Detect which cell encompasses the target text, then output its [X, Y] center coordinate. 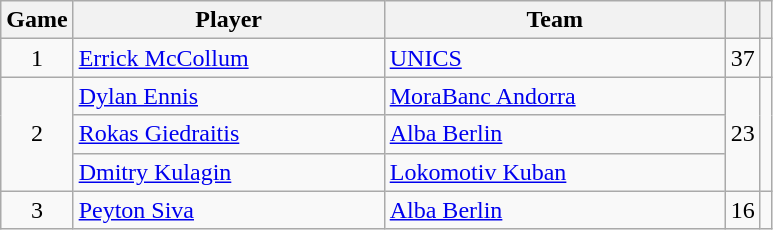
UNICS [554, 58]
MoraBanc Andorra [554, 96]
Dylan Ennis [228, 96]
37 [742, 58]
Rokas Giedraitis [228, 134]
3 [37, 210]
1 [37, 58]
Player [228, 20]
Peyton Siva [228, 210]
23 [742, 134]
Dmitry Kulagin [228, 172]
Errick McCollum [228, 58]
Lokomotiv Kuban [554, 172]
Team [554, 20]
Game [37, 20]
2 [37, 134]
16 [742, 210]
